Return the [X, Y] coordinate for the center point of the cell that contains the specified text.  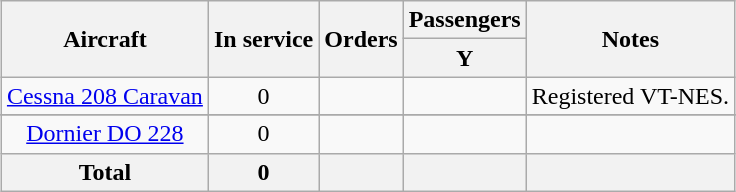
Cessna 208 Caravan [104, 96]
Dornier DO 228 [104, 134]
Aircraft [104, 39]
Total [104, 172]
Notes [630, 39]
Registered VT-NES. [630, 96]
Orders [361, 39]
In service [263, 39]
Passengers [464, 20]
Y [464, 58]
